Search for the cell housing the specified text and yield its [X, Y] center coordinate. 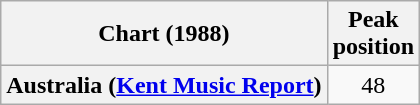
Chart (1988) [164, 34]
48 [373, 85]
Australia (Kent Music Report) [164, 85]
Peakposition [373, 34]
